Provide the [x, y] coordinate of the cell's center where the given text is located.  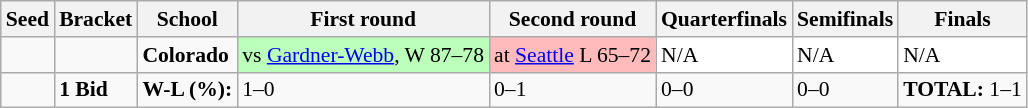
W-L (%): [187, 90]
vs Gardner-Webb, W 87–78 [363, 55]
1–0 [363, 90]
First round [363, 19]
at Seattle L 65–72 [572, 55]
Quarterfinals [724, 19]
Finals [962, 19]
Bracket [96, 19]
1 Bid [96, 90]
School [187, 19]
0–1 [572, 90]
TOTAL: 1–1 [962, 90]
Seed [28, 19]
Colorado [187, 55]
Semifinals [845, 19]
Second round [572, 19]
